Identify which cell holds the provided text, then report its (x, y) central coordinate. 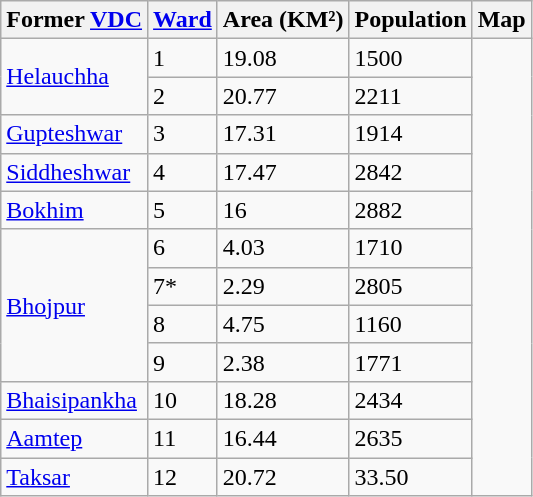
Bhaisipankha (74, 400)
Aamtep (74, 438)
17.47 (283, 172)
6 (183, 248)
3 (183, 134)
4 (183, 172)
2.29 (283, 286)
2.38 (283, 362)
11 (183, 438)
2434 (410, 400)
Gupteshwar (74, 134)
2211 (410, 96)
17.31 (283, 134)
20.72 (283, 477)
2805 (410, 286)
8 (183, 324)
Area (KM²) (283, 20)
1771 (410, 362)
2882 (410, 210)
Bokhim (74, 210)
18.28 (283, 400)
20.77 (283, 96)
16.44 (283, 438)
9 (183, 362)
33.50 (410, 477)
1710 (410, 248)
10 (183, 400)
2635 (410, 438)
1 (183, 58)
1160 (410, 324)
Map (502, 20)
Ward (183, 20)
1500 (410, 58)
16 (283, 210)
4.03 (283, 248)
5 (183, 210)
7* (183, 286)
Taksar (74, 477)
19.08 (283, 58)
Siddheshwar (74, 172)
2842 (410, 172)
12 (183, 477)
Helauchha (74, 77)
Bhojpur (74, 305)
4.75 (283, 324)
Former VDC (74, 20)
2 (183, 96)
Population (410, 20)
1914 (410, 134)
